Provide the (X, Y) coordinate of the cell's center where the given text is located.  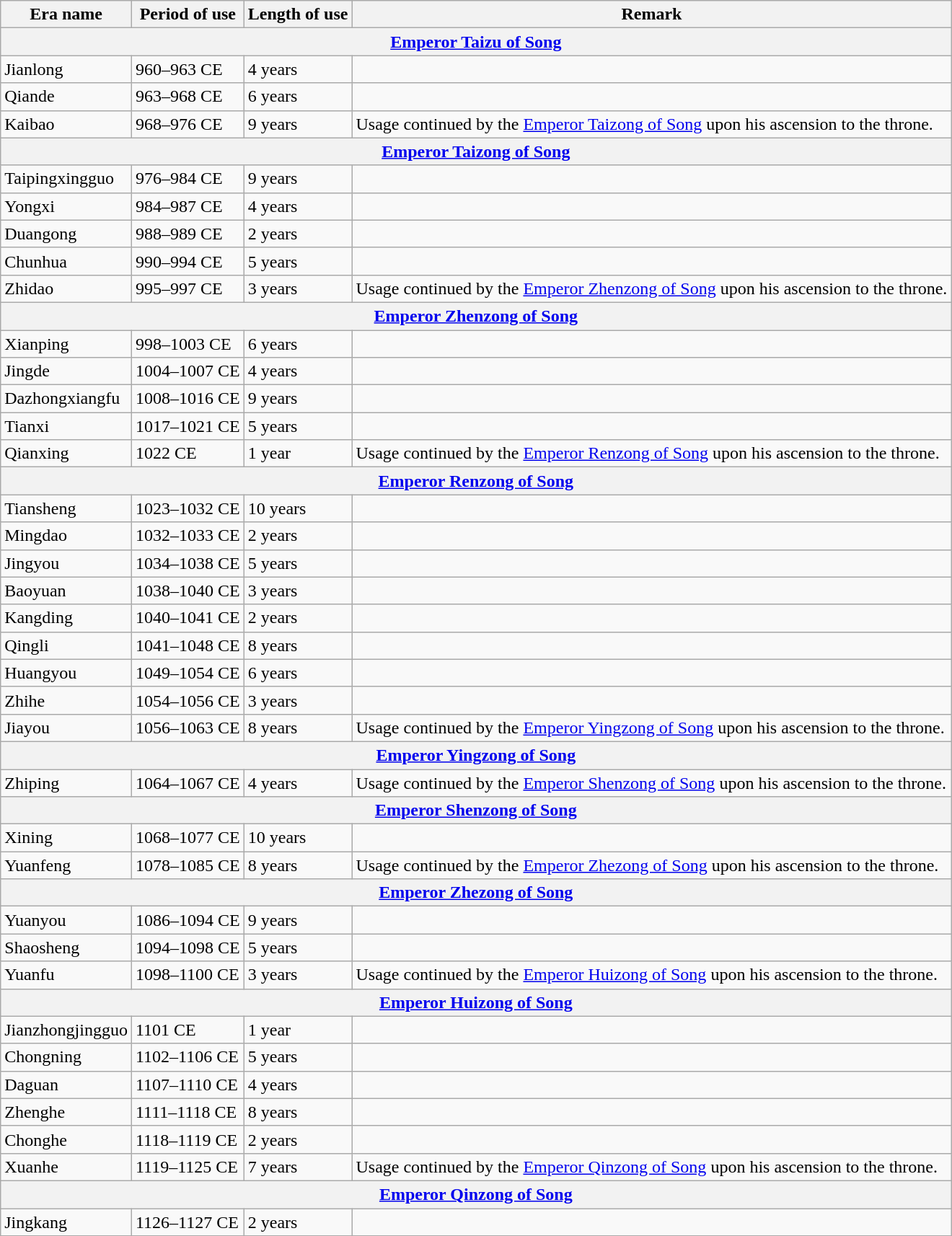
Emperor Zhenzong of Song (476, 316)
Duangong (66, 234)
1111–1118 CE (188, 1112)
Shaosheng (66, 948)
Usage continued by the Emperor Shenzong of Song upon his ascension to the throne. (652, 782)
Jiayou (66, 728)
Emperor Taizu of Song (476, 42)
1098–1100 CE (188, 975)
1119–1125 CE (188, 1167)
Jingkang (66, 1222)
Period of use (188, 14)
Era name (66, 14)
1034–1038 CE (188, 563)
984–987 CE (188, 206)
Chunhua (66, 261)
1023–1032 CE (188, 508)
Taipingxingguo (66, 179)
Jianlong (66, 69)
Mingdao (66, 536)
Chonghe (66, 1139)
998–1003 CE (188, 344)
963–968 CE (188, 97)
Yuanfu (66, 975)
1008–1016 CE (188, 399)
Emperor Taizong of Song (476, 151)
1094–1098 CE (188, 948)
Usage continued by the Emperor Zhenzong of Song upon his ascension to the throne. (652, 288)
7 years (298, 1167)
1004–1007 CE (188, 371)
960–963 CE (188, 69)
990–994 CE (188, 261)
Kaibao (66, 124)
1118–1119 CE (188, 1139)
Zhidao (66, 288)
1064–1067 CE (188, 782)
Chongning (66, 1057)
Dazhongxiangfu (66, 399)
976–984 CE (188, 179)
Yuanfeng (66, 865)
Xuanhe (66, 1167)
Usage continued by the Emperor Yingzong of Song upon his ascension to the throne. (652, 728)
1086–1094 CE (188, 920)
1032–1033 CE (188, 536)
1126–1127 CE (188, 1222)
Qingli (66, 645)
Usage continued by the Emperor Renzong of Song upon his ascension to the throne. (652, 454)
Usage continued by the Emperor Zhezong of Song upon his ascension to the throne. (652, 865)
1068–1077 CE (188, 838)
1040–1041 CE (188, 618)
1102–1106 CE (188, 1057)
Zhihe (66, 700)
1017–1021 CE (188, 426)
1054–1056 CE (188, 700)
1056–1063 CE (188, 728)
1049–1054 CE (188, 673)
Huangyou (66, 673)
Jingde (66, 371)
1022 CE (188, 454)
Jingyou (66, 563)
Jianzhongjingguo (66, 1030)
Remark (652, 14)
1038–1040 CE (188, 591)
Emperor Renzong of Song (476, 481)
Xining (66, 838)
Zhenghe (66, 1112)
Emperor Shenzong of Song (476, 811)
Tianxi (66, 426)
Qianxing (66, 454)
Zhiping (66, 782)
Emperor Zhezong of Song (476, 893)
Yongxi (66, 206)
968–976 CE (188, 124)
Emperor Yingzong of Song (476, 755)
Length of use (298, 14)
Yuanyou (66, 920)
Xianping (66, 344)
Kangding (66, 618)
1041–1048 CE (188, 645)
Usage continued by the Emperor Qinzong of Song upon his ascension to the throne. (652, 1167)
Daguan (66, 1085)
Usage continued by the Emperor Taizong of Song upon his ascension to the throne. (652, 124)
Emperor Qinzong of Song (476, 1194)
995–997 CE (188, 288)
Tiansheng (66, 508)
1078–1085 CE (188, 865)
988–989 CE (188, 234)
1101 CE (188, 1030)
Emperor Huizong of Song (476, 1002)
Qiande (66, 97)
Baoyuan (66, 591)
Usage continued by the Emperor Huizong of Song upon his ascension to the throne. (652, 975)
1107–1110 CE (188, 1085)
